Search for the cell housing the specified text and yield its [X, Y] center coordinate. 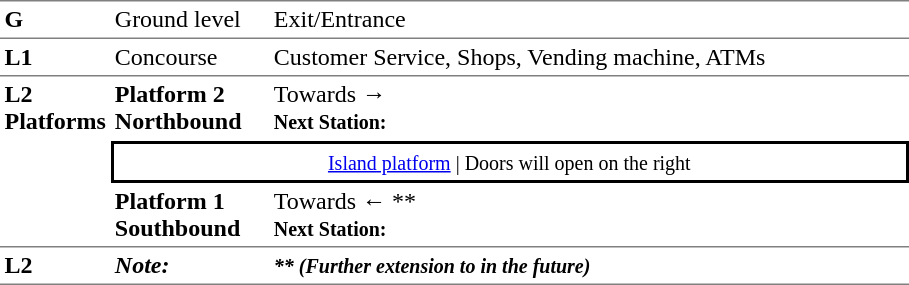
Concourse [190, 58]
G [55, 20]
Towards ← **Next Station: [588, 215]
Platform 1Southbound [190, 215]
Exit/Entrance [588, 20]
Platform 2Northbound [190, 108]
Ground level [190, 20]
Towards → Next Station: [588, 108]
L2Platforms [55, 162]
Island platform | Doors will open on the right [509, 162]
Customer Service, Shops, Vending machine, ATMs [588, 58]
L1 [55, 58]
